Locate the cell with the specified text and output its (x, y) center coordinate. 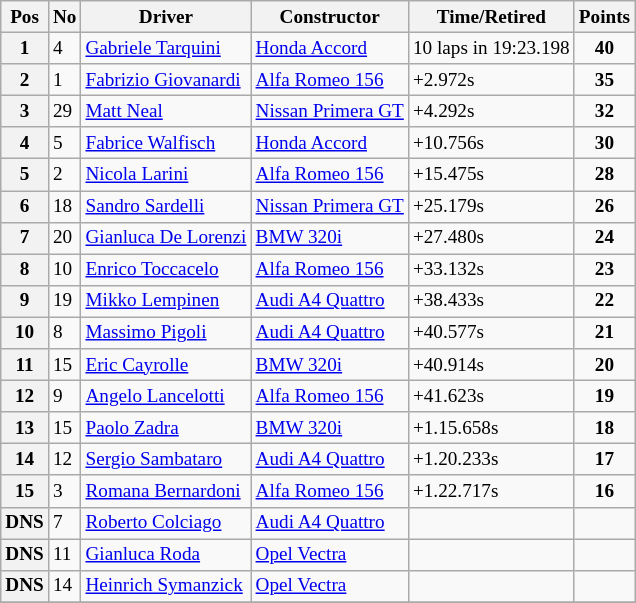
+33.132s (491, 270)
Gianluca Roda (166, 554)
Massimo Pigoli (166, 333)
Pos (25, 17)
+40.577s (491, 333)
29 (64, 111)
23 (604, 270)
Mikko Lempinen (166, 301)
+41.623s (491, 396)
30 (604, 143)
+1.20.233s (491, 460)
Fabrizio Giovanardi (166, 80)
24 (604, 238)
35 (604, 80)
Points (604, 17)
Heinrich Symanzick (166, 586)
Gianluca De Lorenzi (166, 238)
Paolo Zadra (166, 428)
10 laps in 19:23.198 (491, 48)
Nicola Larini (166, 175)
+38.433s (491, 301)
26 (604, 206)
Eric Cayrolle (166, 365)
Angelo Lancelotti (166, 396)
Sandro Sardelli (166, 206)
Enrico Toccacelo (166, 270)
+25.179s (491, 206)
Gabriele Tarquini (166, 48)
+1.22.717s (491, 491)
17 (604, 460)
Time/Retired (491, 17)
Fabrice Walfisch (166, 143)
22 (604, 301)
+2.972s (491, 80)
32 (604, 111)
40 (604, 48)
+27.480s (491, 238)
Constructor (330, 17)
+10.756s (491, 143)
6 (25, 206)
Matt Neal (166, 111)
Roberto Colciago (166, 523)
No (64, 17)
Romana Bernardoni (166, 491)
16 (604, 491)
+4.292s (491, 111)
13 (25, 428)
21 (604, 333)
+15.475s (491, 175)
+1.15.658s (491, 428)
+40.914s (491, 365)
Sergio Sambataro (166, 460)
28 (604, 175)
Driver (166, 17)
